Return the [x, y] coordinate for the center point of the cell that contains the specified text.  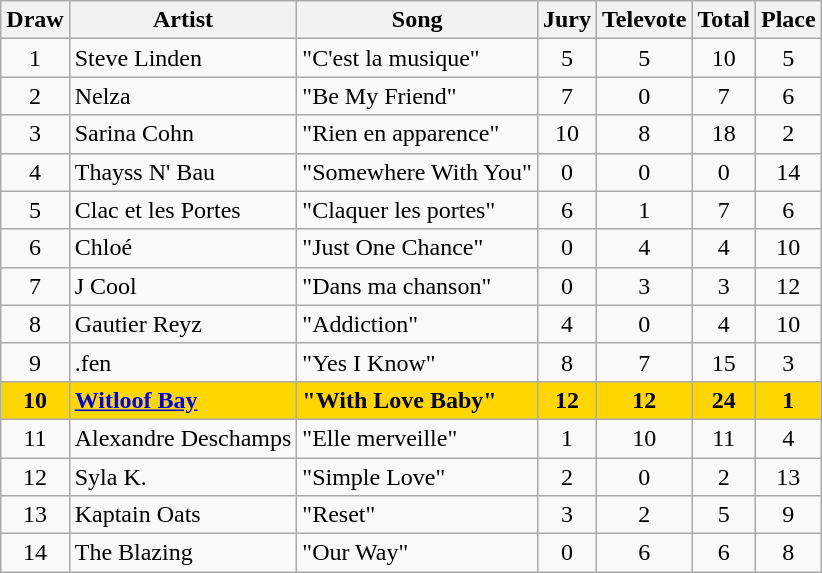
Televote [644, 20]
Song [418, 20]
"Just One Chance" [418, 248]
Clac et les Portes [183, 210]
Alexandre Deschamps [183, 438]
Total [724, 20]
Steve Linden [183, 58]
Draw [35, 20]
Nelza [183, 96]
"Dans ma chanson" [418, 286]
Syla K. [183, 477]
Gautier Reyz [183, 324]
Place [789, 20]
24 [724, 400]
"Our Way" [418, 553]
"Addiction" [418, 324]
18 [724, 134]
"Somewhere With You" [418, 172]
Artist [183, 20]
"Rien en apparence" [418, 134]
"Claquer les portes" [418, 210]
.fen [183, 362]
"Yes I Know" [418, 362]
Sarina Cohn [183, 134]
"With Love Baby" [418, 400]
"Elle merveille" [418, 438]
Chloé [183, 248]
The Blazing [183, 553]
J Cool [183, 286]
Jury [566, 20]
Kaptain Oats [183, 515]
Thayss N' Bau [183, 172]
"Reset" [418, 515]
15 [724, 362]
"Simple Love" [418, 477]
Witloof Bay [183, 400]
"Be My Friend" [418, 96]
"C'est la musique" [418, 58]
